Find where the given text appears and provide that cell's center as (X, Y) coordinate. 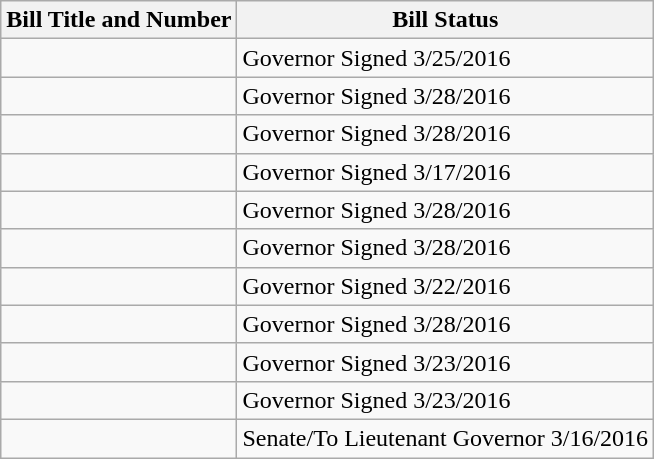
Bill Status (446, 20)
Governor Signed 3/22/2016 (446, 286)
Bill Title and Number (119, 20)
Governor Signed 3/17/2016 (446, 172)
Senate/To Lieutenant Governor 3/16/2016 (446, 438)
Governor Signed 3/25/2016 (446, 58)
